Return the (x, y) coordinate for the center point of the cell that contains the specified text.  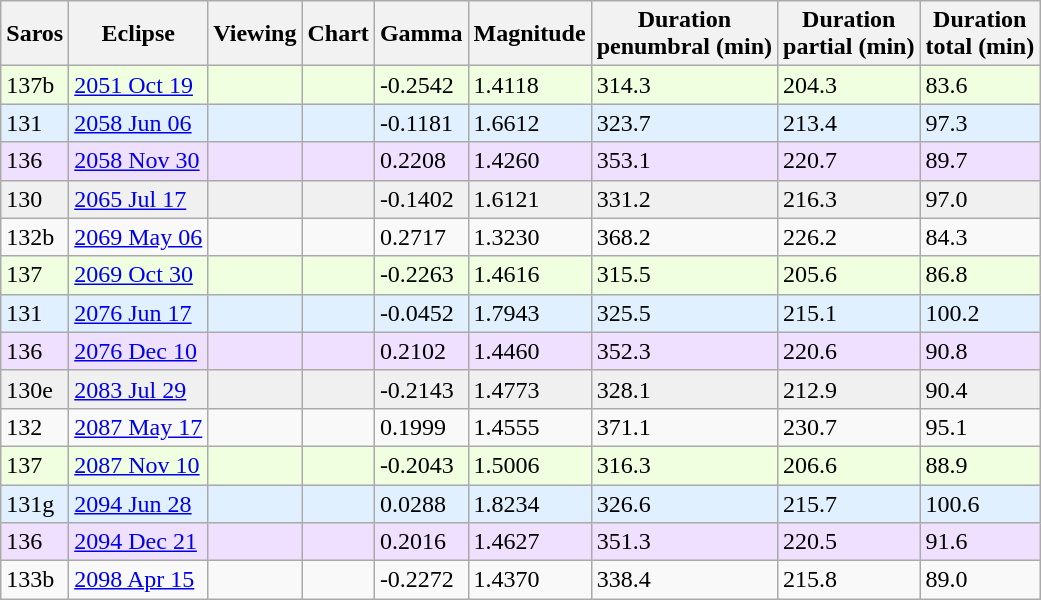
132b (35, 237)
1.4773 (530, 389)
1.4370 (530, 580)
220.5 (849, 542)
2094 Jun 28 (138, 503)
2058 Jun 06 (138, 123)
Magnitude (530, 34)
0.2102 (421, 351)
-0.2272 (421, 580)
371.1 (684, 427)
83.6 (980, 85)
368.2 (684, 237)
0.2208 (421, 161)
Chart (338, 34)
133b (35, 580)
-0.2263 (421, 275)
-0.0452 (421, 313)
206.6 (849, 465)
-0.1402 (421, 199)
Durationpenumbral (min) (684, 34)
2051 Oct 19 (138, 85)
1.3230 (530, 237)
2069 May 06 (138, 237)
2076 Jun 17 (138, 313)
-0.2542 (421, 85)
Gamma (421, 34)
205.6 (849, 275)
331.2 (684, 199)
84.3 (980, 237)
Saros (35, 34)
2087 Nov 10 (138, 465)
1.6612 (530, 123)
0.2016 (421, 542)
-0.2143 (421, 389)
1.7943 (530, 313)
100.6 (980, 503)
89.7 (980, 161)
215.8 (849, 580)
212.9 (849, 389)
328.1 (684, 389)
2058 Nov 30 (138, 161)
1.4616 (530, 275)
86.8 (980, 275)
204.3 (849, 85)
338.4 (684, 580)
2065 Jul 17 (138, 199)
88.9 (980, 465)
131g (35, 503)
2094 Dec 21 (138, 542)
220.6 (849, 351)
220.7 (849, 161)
351.3 (684, 542)
130 (35, 199)
325.5 (684, 313)
1.6121 (530, 199)
2069 Oct 30 (138, 275)
Viewing (255, 34)
137b (35, 85)
1.8234 (530, 503)
2087 May 17 (138, 427)
97.0 (980, 199)
1.4460 (530, 351)
91.6 (980, 542)
353.1 (684, 161)
1.4555 (530, 427)
95.1 (980, 427)
132 (35, 427)
-0.1181 (421, 123)
226.2 (849, 237)
1.4260 (530, 161)
215.1 (849, 313)
89.0 (980, 580)
230.7 (849, 427)
90.4 (980, 389)
213.4 (849, 123)
215.7 (849, 503)
90.8 (980, 351)
97.3 (980, 123)
2083 Jul 29 (138, 389)
Eclipse (138, 34)
314.3 (684, 85)
326.6 (684, 503)
130e (35, 389)
100.2 (980, 313)
1.4118 (530, 85)
2098 Apr 15 (138, 580)
1.4627 (530, 542)
2076 Dec 10 (138, 351)
352.3 (684, 351)
1.5006 (530, 465)
0.1999 (421, 427)
0.0288 (421, 503)
315.5 (684, 275)
316.3 (684, 465)
323.7 (684, 123)
216.3 (849, 199)
Durationpartial (min) (849, 34)
Durationtotal (min) (980, 34)
-0.2043 (421, 465)
0.2717 (421, 237)
